Extract the [x, y] coordinate from the center of the cell holding the provided text.  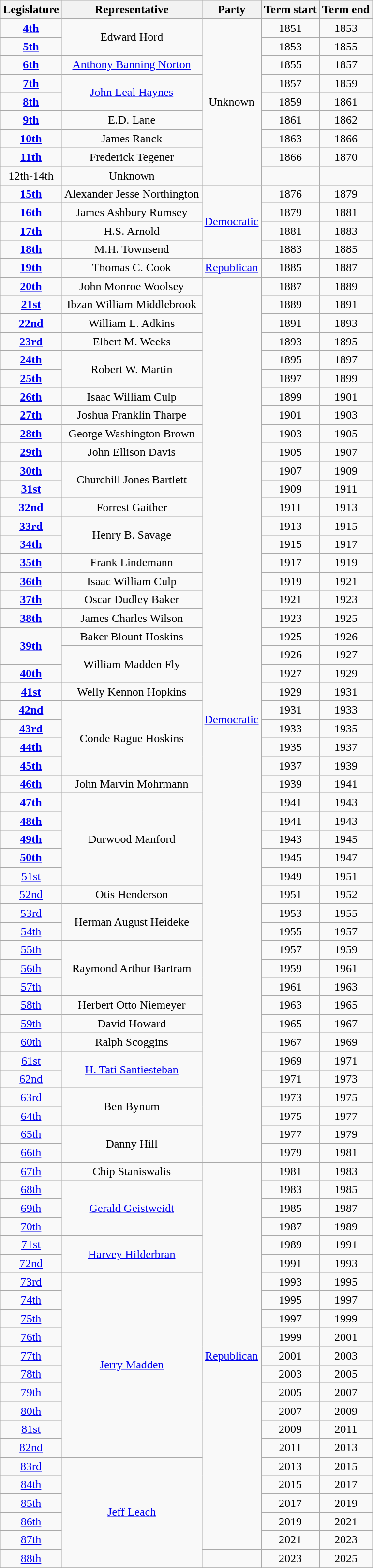
61st [31, 1060]
Ibzan William Middlebrook [132, 305]
59th [31, 1024]
Herman August Heideke [132, 922]
49th [31, 839]
H. Tati Santiesteban [132, 1070]
Conde Rague Hoskins [132, 738]
1862 [346, 120]
Frank Lindemann [132, 563]
36th [31, 581]
Henry B. Savage [132, 535]
Forrest Gaither [132, 507]
39th [31, 646]
M.H. Townsend [132, 249]
Term end [346, 10]
15th [31, 194]
Raymond Arthur Bartram [132, 968]
85th [31, 1503]
86th [31, 1521]
6th [31, 65]
35th [31, 563]
E.D. Lane [132, 120]
Danny Hill [132, 1144]
34th [31, 544]
73rd [31, 1282]
27th [31, 415]
56th [31, 968]
45th [31, 765]
18th [31, 249]
62nd [31, 1079]
Robert W. Martin [132, 369]
81st [31, 1429]
76th [31, 1337]
75th [31, 1319]
84th [31, 1485]
52nd [31, 895]
82nd [31, 1448]
William L. Adkins [132, 323]
20th [31, 286]
Representative [132, 10]
David Howard [132, 1024]
38th [31, 618]
74th [31, 1300]
29th [31, 452]
28th [31, 434]
1863 [290, 139]
48th [31, 821]
63rd [31, 1097]
11th [31, 157]
54th [31, 931]
26th [31, 397]
Oscar Dudley Baker [132, 600]
33rd [31, 526]
1952 [346, 895]
5th [31, 47]
58th [31, 1005]
22nd [31, 323]
72nd [31, 1263]
17th [31, 231]
Ralph Scoggins [132, 1042]
4th [31, 28]
77th [31, 1355]
83rd [31, 1466]
55th [31, 950]
8th [31, 102]
66th [31, 1153]
Baker Blount Hoskins [132, 637]
51st [31, 876]
71st [31, 1245]
40th [31, 673]
24th [31, 360]
60th [31, 1042]
Otis Henderson [132, 895]
Ben Bynum [132, 1106]
16th [31, 212]
Party [231, 10]
37th [31, 600]
Alexander Jesse Northington [132, 194]
19th [31, 268]
10th [31, 139]
Herbert Otto Niemeyer [132, 1005]
Jeff Leach [132, 1512]
44th [31, 747]
1876 [290, 194]
67th [31, 1171]
88th [31, 1558]
John Marvin Mohrmann [132, 784]
32nd [31, 507]
87th [31, 1540]
25th [31, 378]
30th [31, 470]
78th [31, 1374]
Jerry Madden [132, 1365]
Durwood Manford [132, 839]
70th [31, 1226]
68th [31, 1190]
John Ellison Davis [132, 452]
Edward Hord [132, 37]
H.S. Arnold [132, 231]
80th [31, 1411]
Harvey Hilderbran [132, 1254]
James Ranck [132, 139]
1949 [290, 876]
Gerald Geistweidt [132, 1208]
23rd [31, 342]
43rd [31, 729]
21st [31, 305]
Frederick Tegener [132, 157]
42nd [31, 710]
William Madden Fly [132, 664]
12th-14th [31, 175]
47th [31, 802]
57th [31, 987]
Thomas C. Cook [132, 268]
2025 [346, 1558]
Legislature [31, 10]
41st [31, 692]
John Monroe Woolsey [132, 286]
65th [31, 1134]
1953 [290, 913]
69th [31, 1208]
John Leal Haynes [132, 93]
James Ashbury Rumsey [132, 212]
Chip Staniswalis [132, 1171]
Elbert M. Weeks [132, 342]
50th [31, 858]
31st [31, 489]
George Washington Brown [132, 434]
Joshua Franklin Tharpe [132, 415]
Term start [290, 10]
1947 [346, 858]
64th [31, 1116]
9th [31, 120]
46th [31, 784]
1851 [290, 28]
7th [31, 83]
James Charles Wilson [132, 618]
Churchill Jones Bartlett [132, 480]
Welly Kennon Hopkins [132, 692]
53rd [31, 913]
79th [31, 1392]
Anthony Banning Norton [132, 65]
1870 [346, 157]
